Capture the cell that displays the provided text and extract its (x, y) central coordinate. 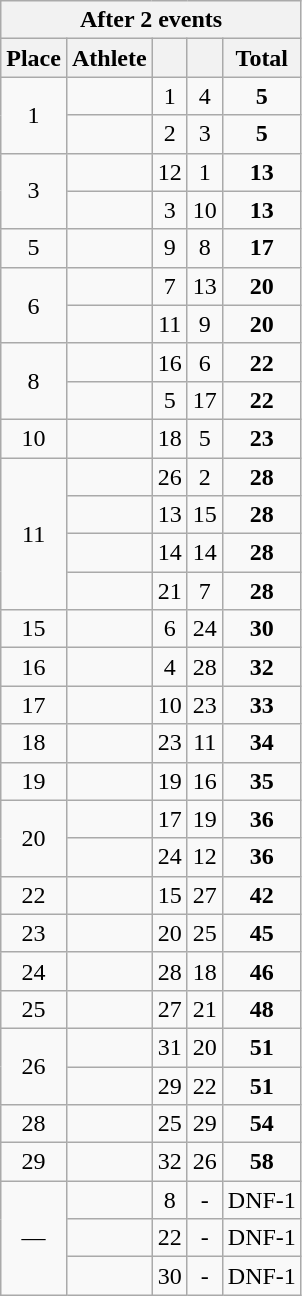
— (34, 1238)
35 (262, 781)
Place (34, 58)
45 (262, 933)
34 (262, 743)
33 (262, 705)
46 (262, 971)
After 2 events (152, 20)
Total (262, 58)
42 (262, 895)
48 (262, 1009)
58 (262, 1162)
54 (262, 1124)
31 (170, 1047)
Athlete (109, 58)
